Provide the [X, Y] coordinate of the cell's center where the given text is located.  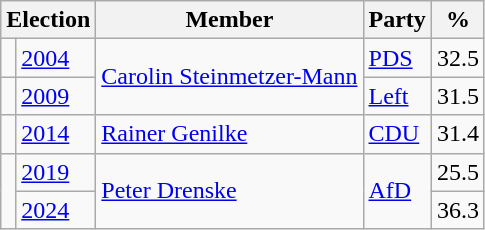
36.3 [458, 210]
2004 [56, 58]
25.5 [458, 172]
31.4 [458, 134]
Carolin Steinmetzer-Mann [230, 77]
2014 [56, 134]
Peter Drenske [230, 191]
Party [397, 20]
CDU [397, 134]
Left [397, 96]
AfD [397, 191]
% [458, 20]
2024 [56, 210]
2019 [56, 172]
Election [48, 20]
Rainer Genilke [230, 134]
31.5 [458, 96]
32.5 [458, 58]
PDS [397, 58]
2009 [56, 96]
Member [230, 20]
